Output the [x, y] coordinate of the center of the cell containing the given text.  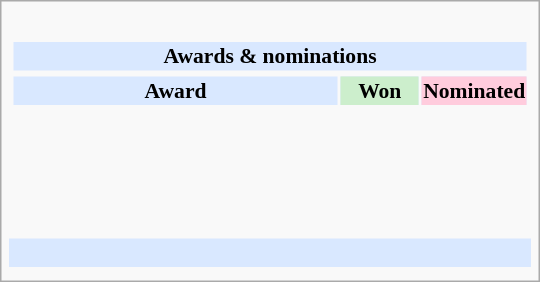
Won [380, 90]
Awards & nominations [270, 56]
Awards & nominations Award Won Nominated [270, 124]
Nominated [474, 90]
Award [175, 90]
